Find where the given text appears and provide that cell's center as [x, y] coordinate. 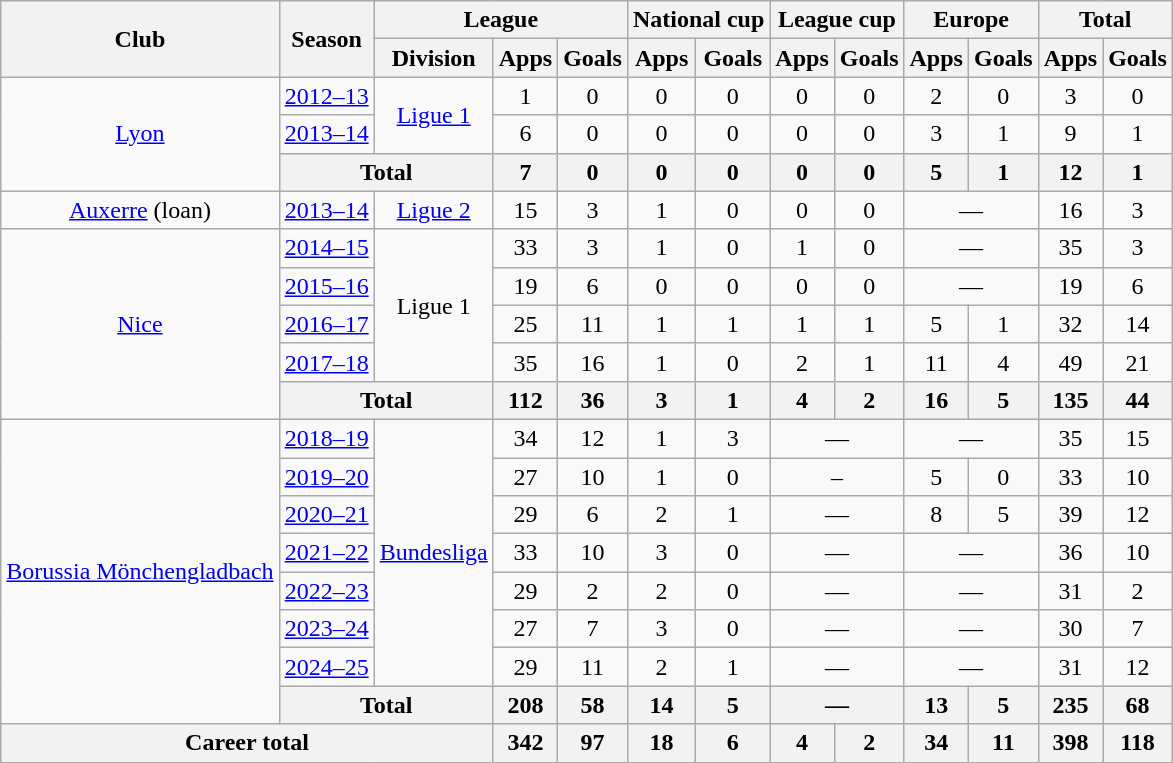
97 [593, 743]
39 [1070, 515]
League cup [837, 20]
32 [1070, 324]
– [837, 477]
118 [1138, 743]
Nice [140, 324]
68 [1138, 705]
9 [1070, 134]
Division [434, 58]
342 [525, 743]
208 [525, 705]
2023–24 [326, 629]
2016–17 [326, 324]
Europe [971, 20]
58 [593, 705]
Career total [247, 743]
Lyon [140, 134]
8 [936, 515]
Season [326, 39]
2014–15 [326, 248]
2018–19 [326, 438]
2012–13 [326, 96]
44 [1138, 400]
112 [525, 400]
13 [936, 705]
Ligue 2 [434, 210]
Auxerre (loan) [140, 210]
25 [525, 324]
2021–22 [326, 553]
National cup [698, 20]
2022–23 [326, 591]
2017–18 [326, 362]
398 [1070, 743]
Borussia Mönchengladbach [140, 571]
18 [661, 743]
Club [140, 39]
2020–21 [326, 515]
2015–16 [326, 286]
2019–20 [326, 477]
235 [1070, 705]
League [500, 20]
Bundesliga [434, 552]
2024–25 [326, 667]
30 [1070, 629]
21 [1138, 362]
49 [1070, 362]
135 [1070, 400]
